Pinpoint the cell where the given text exists, returning its (x, y) midpoint coordinate. 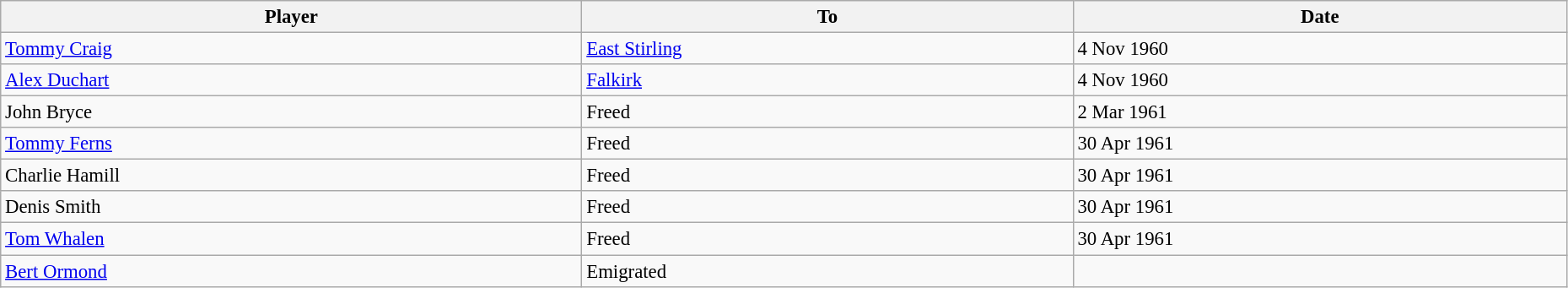
Falkirk (827, 80)
Charlie Hamill (292, 176)
Date (1319, 17)
Tommy Ferns (292, 144)
Tommy Craig (292, 49)
To (827, 17)
Alex Duchart (292, 80)
Denis Smith (292, 207)
Tom Whalen (292, 239)
Emigrated (827, 271)
John Bryce (292, 112)
2 Mar 1961 (1319, 112)
East Stirling (827, 49)
Player (292, 17)
Bert Ormond (292, 271)
